Extract the (X, Y) coordinate from the center of the cell holding the provided text.  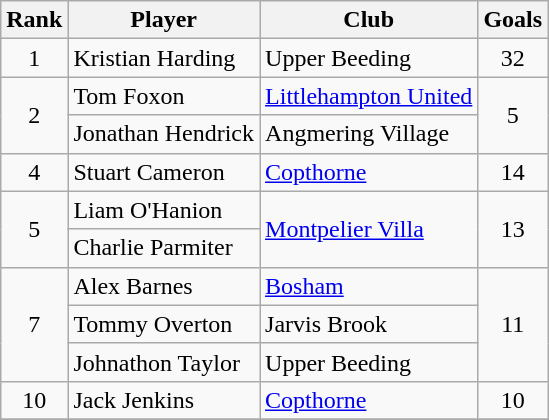
7 (34, 324)
Stuart Cameron (164, 172)
Charlie Parmiter (164, 248)
Jarvis Brook (369, 324)
Alex Barnes (164, 286)
Club (369, 20)
Rank (34, 20)
1 (34, 58)
Montpelier Villa (369, 229)
32 (513, 58)
2 (34, 115)
13 (513, 229)
Liam O'Hanion (164, 210)
Kristian Harding (164, 58)
Bosham (369, 286)
Littlehampton United (369, 96)
Player (164, 20)
Jack Jenkins (164, 400)
Tommy Overton (164, 324)
Goals (513, 20)
Angmering Village (369, 134)
14 (513, 172)
11 (513, 324)
Tom Foxon (164, 96)
Jonathan Hendrick (164, 134)
Johnathon Taylor (164, 362)
4 (34, 172)
